Provide the [x, y] coordinate of the cell's center where the given text is located.  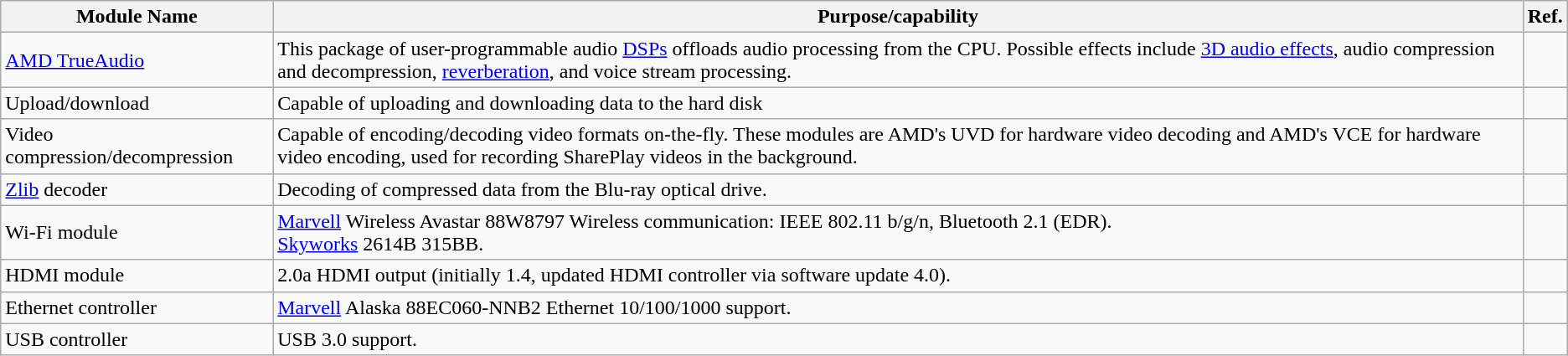
USB controller [137, 339]
HDMI module [137, 276]
Wi-Fi module [137, 233]
USB 3.0 support. [898, 339]
Upload/download [137, 103]
Ref. [1545, 17]
Marvell Wireless Avastar 88W8797 Wireless communication: IEEE 802.11 b/g/n, Bluetooth 2.1 (EDR).Skyworks 2614B 315BB. [898, 233]
Decoding of compressed data from the Blu-ray optical drive. [898, 189]
Marvell Alaska 88EC060-NNB2 Ethernet 10/100/1000 support. [898, 307]
Capable of uploading and downloading data to the hard disk [898, 103]
Zlib decoder [137, 189]
Purpose/capability [898, 17]
Video compression/decompression [137, 146]
AMD TrueAudio [137, 60]
Ethernet controller [137, 307]
Module Name [137, 17]
2.0a HDMI output (initially 1.4, updated HDMI controller via software update 4.0). [898, 276]
